Search for the cell housing the specified text and yield its [X, Y] center coordinate. 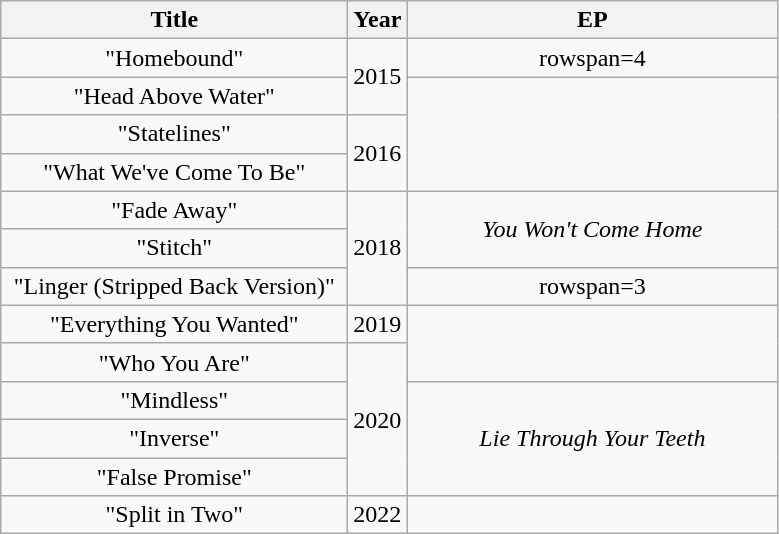
"Linger (Stripped Back Version)" [174, 286]
rowspan=4 [592, 58]
2015 [378, 77]
2020 [378, 419]
You Won't Come Home [592, 229]
"Head Above Water" [174, 96]
2022 [378, 515]
2019 [378, 324]
"Mindless" [174, 400]
"Fade Away" [174, 210]
"Homebound" [174, 58]
rowspan=3 [592, 286]
"Stitch" [174, 248]
"Everything You Wanted" [174, 324]
Title [174, 20]
2018 [378, 248]
EP [592, 20]
"What We've Come To Be" [174, 172]
2016 [378, 153]
Lie Through Your Teeth [592, 438]
"False Promise" [174, 477]
"Statelines" [174, 134]
"Inverse" [174, 438]
"Split in Two" [174, 515]
Year [378, 20]
"Who You Are" [174, 362]
